Return (X, Y) of the center of cell containing provided text 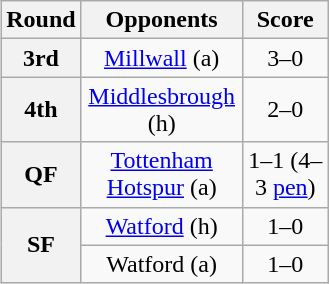
3–0 (285, 58)
2–0 (285, 110)
Opponents (162, 20)
Middlesbrough (h) (162, 110)
Tottenham Hotspur (a) (162, 174)
Score (285, 20)
Millwall (a) (162, 58)
1–1 (4–3 pen) (285, 174)
Round (41, 20)
4th (41, 110)
Watford (h) (162, 226)
QF (41, 174)
Watford (a) (162, 264)
SF (41, 245)
3rd (41, 58)
